Detect which cell encompasses the target text, then output its (X, Y) center coordinate. 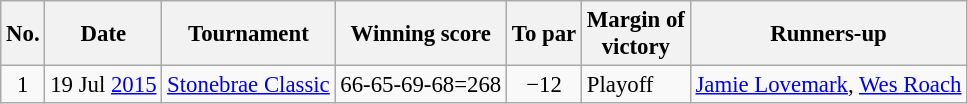
Runners-up (828, 34)
Date (104, 34)
66-65-69-68=268 (421, 85)
Margin ofvictory (636, 34)
Jamie Lovemark, Wes Roach (828, 85)
Stonebrae Classic (248, 85)
Winning score (421, 34)
Playoff (636, 85)
19 Jul 2015 (104, 85)
1 (23, 85)
To par (544, 34)
Tournament (248, 34)
No. (23, 34)
−12 (544, 85)
